Detect which cell encompasses the target text, then output its (x, y) center coordinate. 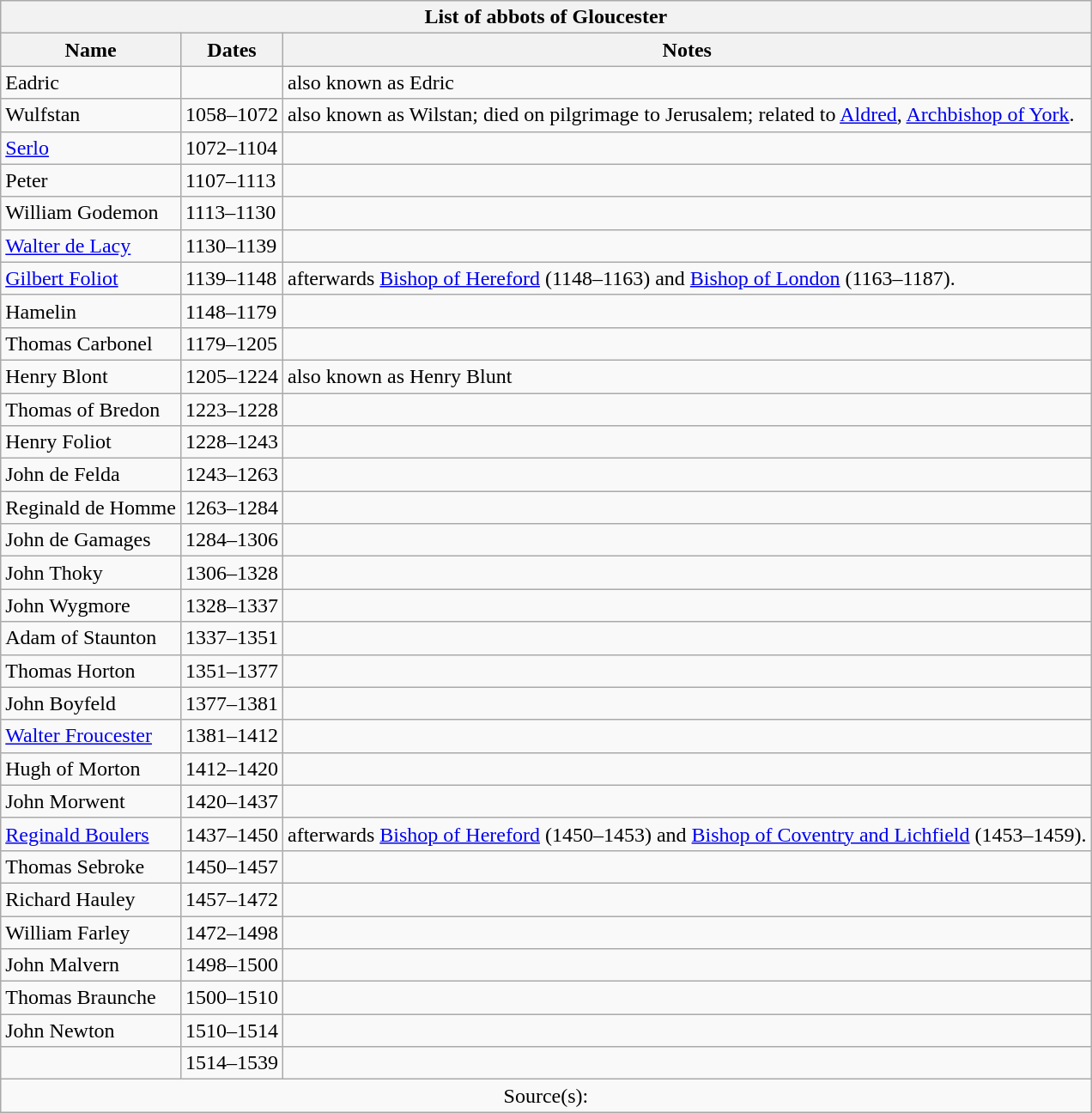
1514–1539 (232, 1063)
Notes (688, 50)
also known as Wilstan; died on pilgrimage to Jerusalem; related to Aldred, Archbishop of York. (688, 115)
1500–1510 (232, 998)
List of abbots of Gloucester (546, 17)
1306–1328 (232, 573)
Gilbert Foliot (91, 278)
John Malvern (91, 965)
1223–1228 (232, 410)
Adam of Staunton (91, 638)
Walter Froucester (91, 736)
1457–1472 (232, 899)
1205–1224 (232, 376)
Source(s): (546, 1096)
Thomas of Bredon (91, 410)
John Wygmore (91, 605)
1130–1139 (232, 246)
Name (91, 50)
1412–1420 (232, 769)
1472–1498 (232, 932)
1510–1514 (232, 1031)
Thomas Horton (91, 671)
John Morwent (91, 801)
Richard Hauley (91, 899)
also known as Edric (688, 82)
John Newton (91, 1031)
Henry Foliot (91, 442)
Wulfstan (91, 115)
1107–1113 (232, 180)
John de Felda (91, 475)
1058–1072 (232, 115)
1228–1243 (232, 442)
1263–1284 (232, 508)
Walter de Lacy (91, 246)
1179–1205 (232, 344)
Peter (91, 180)
Reginald de Homme (91, 508)
1328–1337 (232, 605)
1113–1130 (232, 213)
1337–1351 (232, 638)
1450–1457 (232, 867)
1437–1450 (232, 834)
John de Gamages (91, 540)
William Godemon (91, 213)
1351–1377 (232, 671)
William Farley (91, 932)
John Thoky (91, 573)
Serlo (91, 148)
1498–1500 (232, 965)
Thomas Braunche (91, 998)
1243–1263 (232, 475)
afterwards Bishop of Hereford (1450–1453) and Bishop of Coventry and Lichfield (1453–1459). (688, 834)
1148–1179 (232, 311)
Henry Blont (91, 376)
Reginald Boulers (91, 834)
1284–1306 (232, 540)
1072–1104 (232, 148)
Thomas Sebroke (91, 867)
also known as Henry Blunt (688, 376)
Hamelin (91, 311)
Thomas Carbonel (91, 344)
Dates (232, 50)
1420–1437 (232, 801)
1381–1412 (232, 736)
1377–1381 (232, 703)
afterwards Bishop of Hereford (1148–1163) and Bishop of London (1163–1187). (688, 278)
1139–1148 (232, 278)
John Boyfeld (91, 703)
Hugh of Morton (91, 769)
Eadric (91, 82)
